From the cell containing the given text, extract its center point as [x, y] coordinate. 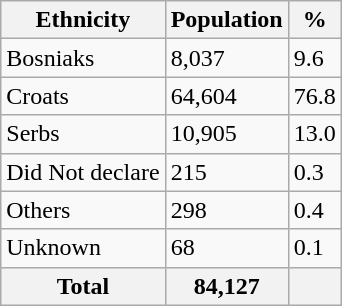
9.6 [314, 58]
215 [226, 172]
68 [226, 248]
Unknown [83, 248]
Ethnicity [83, 20]
0.1 [314, 248]
Croats [83, 96]
64,604 [226, 96]
84,127 [226, 286]
Bosniaks [83, 58]
Did Not declare [83, 172]
13.0 [314, 134]
298 [226, 210]
0.3 [314, 172]
76.8 [314, 96]
Others [83, 210]
Serbs [83, 134]
% [314, 20]
8,037 [226, 58]
Total [83, 286]
Population [226, 20]
10,905 [226, 134]
0.4 [314, 210]
